Return the (X, Y) coordinate for the center point of the cell that contains the specified text.  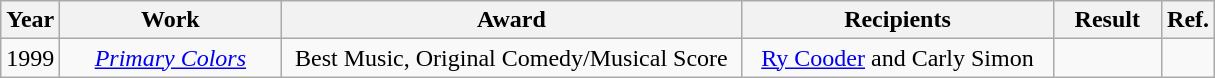
Result (1108, 20)
1999 (30, 58)
Best Music, Original Comedy/Musical Score (512, 58)
Work (170, 20)
Primary Colors (170, 58)
Ref. (1188, 20)
Year (30, 20)
Recipients (898, 20)
Ry Cooder and Carly Simon (898, 58)
Award (512, 20)
